Scan for the cell matching the given text and deliver its (x, y) coordinate at center. 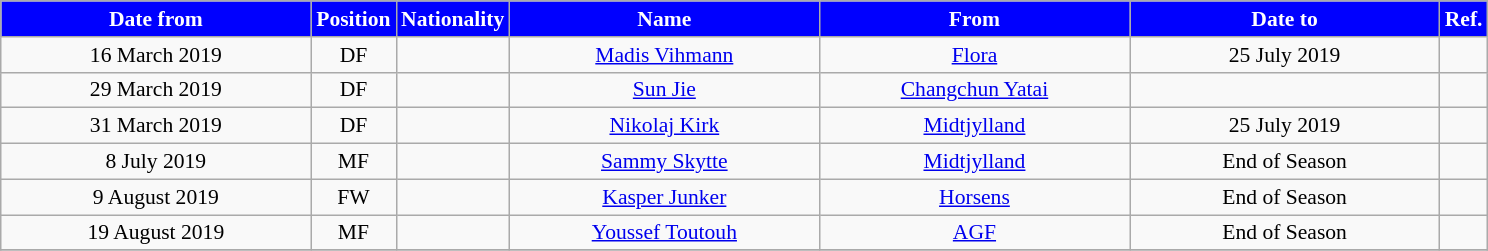
19 August 2019 (156, 233)
29 March 2019 (156, 90)
Date from (156, 19)
31 March 2019 (156, 126)
AGF (974, 233)
Horsens (974, 197)
Flora (974, 55)
Sun Jie (664, 90)
Date to (1285, 19)
Position (354, 19)
Youssef Toutouh (664, 233)
Nationality (452, 19)
Name (664, 19)
Madis Vihmann (664, 55)
Changchun Yatai (974, 90)
Sammy Skytte (664, 162)
Nikolaj Kirk (664, 126)
FW (354, 197)
8 July 2019 (156, 162)
From (974, 19)
16 March 2019 (156, 55)
Ref. (1464, 19)
Kasper Junker (664, 197)
9 August 2019 (156, 197)
